Pinpoint the cell where the given text exists, returning its [X, Y] midpoint coordinate. 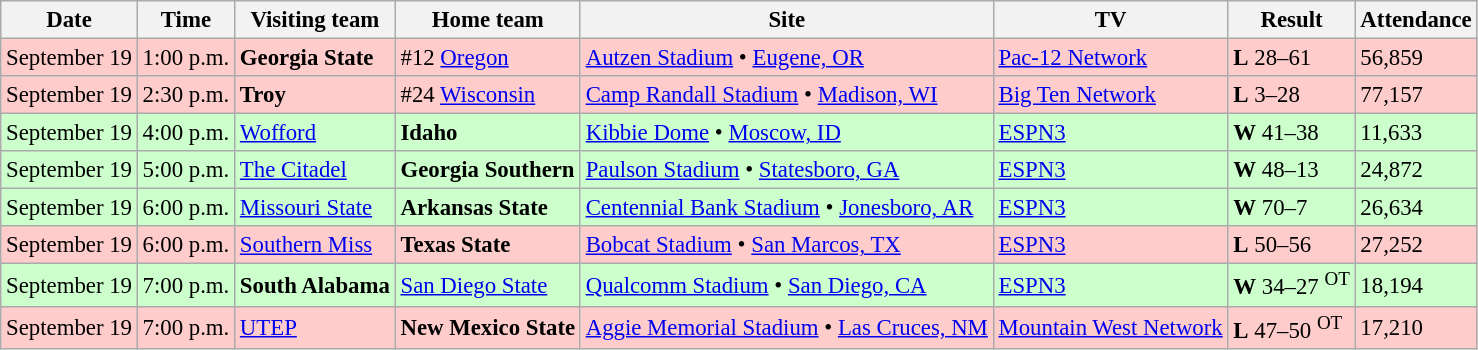
Mountain West Network [1110, 327]
Georgia Southern [488, 170]
South Alabama [316, 285]
Paulson Stadium • Statesboro, GA [786, 170]
Georgia State [316, 58]
Home team [488, 20]
W 41–38 [1292, 133]
56,859 [1416, 58]
77,157 [1416, 95]
4:00 p.m. [186, 133]
Wofford [316, 133]
UTEP [316, 327]
Aggie Memorial Stadium • Las Cruces, NM [786, 327]
New Mexico State [488, 327]
Bobcat Stadium • San Marcos, TX [786, 245]
Troy [316, 95]
26,634 [1416, 208]
Arkansas State [488, 208]
Texas State [488, 245]
18,194 [1416, 285]
Visiting team [316, 20]
#24 Wisconsin [488, 95]
Pac-12 Network [1110, 58]
TV [1110, 20]
Autzen Stadium • Eugene, OR [786, 58]
W 34–27 OT [1292, 285]
Time [186, 20]
5:00 p.m. [186, 170]
Result [1292, 20]
L 28–61 [1292, 58]
1:00 p.m. [186, 58]
L 50–56 [1292, 245]
San Diego State [488, 285]
11,633 [1416, 133]
Attendance [1416, 20]
Idaho [488, 133]
L 3–28 [1292, 95]
Southern Miss [316, 245]
Centennial Bank Stadium • Jonesboro, AR [786, 208]
Camp Randall Stadium • Madison, WI [786, 95]
W 48–13 [1292, 170]
Qualcomm Stadium • San Diego, CA [786, 285]
L 47–50 OT [1292, 327]
27,252 [1416, 245]
2:30 p.m. [186, 95]
Date [69, 20]
Big Ten Network [1110, 95]
24,872 [1416, 170]
#12 Oregon [488, 58]
Missouri State [316, 208]
17,210 [1416, 327]
W 70–7 [1292, 208]
Kibbie Dome • Moscow, ID [786, 133]
Site [786, 20]
The Citadel [316, 170]
